Output the (X, Y) coordinate of the center of the cell containing the given text.  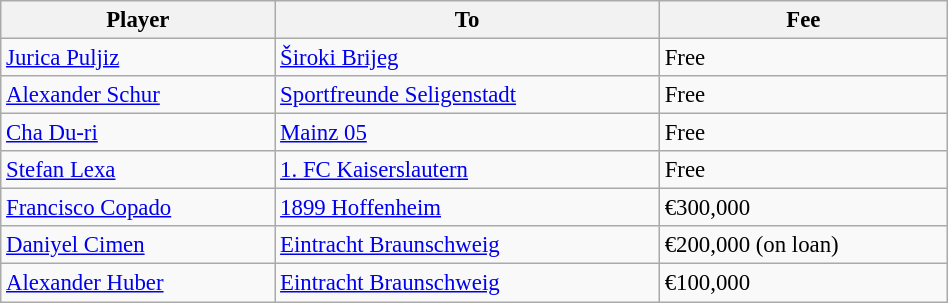
Alexander Schur (138, 95)
Široki Brijeg (468, 58)
Sportfreunde Seligenstadt (468, 95)
Daniyel Cimen (138, 245)
Fee (803, 20)
€100,000 (803, 283)
To (468, 20)
Alexander Huber (138, 283)
Cha Du-ri (138, 133)
1899 Hoffenheim (468, 208)
Player (138, 20)
€200,000 (on loan) (803, 245)
€300,000 (803, 208)
1. FC Kaiserslautern (468, 170)
Jurica Puljiz (138, 58)
Francisco Copado (138, 208)
Mainz 05 (468, 133)
Stefan Lexa (138, 170)
